Detect which cell encompasses the target text, then output its (X, Y) center coordinate. 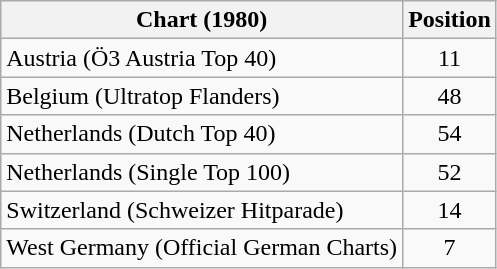
Netherlands (Dutch Top 40) (202, 134)
Austria (Ö3 Austria Top 40) (202, 58)
52 (450, 172)
54 (450, 134)
West Germany (Official German Charts) (202, 248)
7 (450, 248)
Chart (1980) (202, 20)
Position (450, 20)
Switzerland (Schweizer Hitparade) (202, 210)
48 (450, 96)
11 (450, 58)
Belgium (Ultratop Flanders) (202, 96)
Netherlands (Single Top 100) (202, 172)
14 (450, 210)
